For the text-containing cell, return its midpoint in [X, Y] coordinate format. 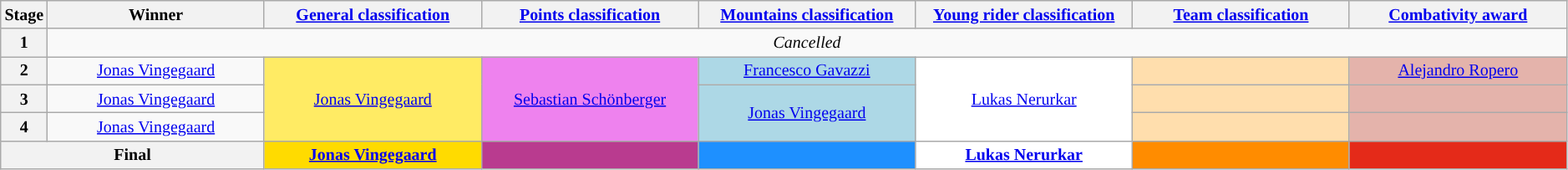
3 [24, 99]
Mountains classification [807, 15]
General classification [373, 15]
Cancelled [807, 44]
Stage [24, 15]
Francesco Gavazzi [807, 70]
1 [24, 44]
Winner [155, 15]
Points classification [590, 15]
Sebastian Schönberger [590, 99]
Final [133, 154]
4 [24, 127]
Alejandro Ropero [1458, 70]
2 [24, 70]
Combativity award [1458, 15]
Young rider classification [1024, 15]
Team classification [1241, 15]
